Return (X, Y) of the center of cell containing provided text 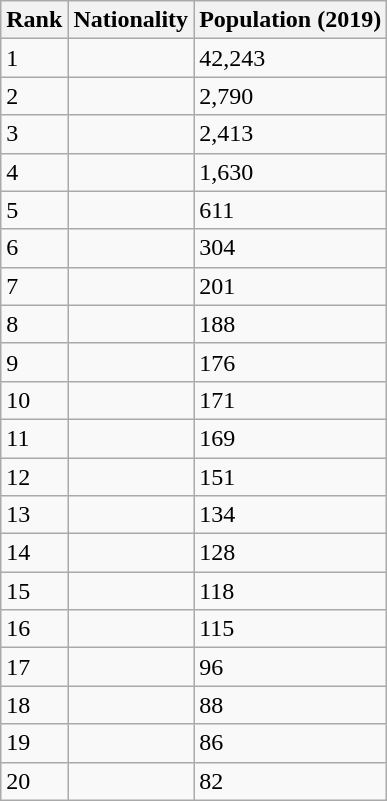
201 (290, 286)
18 (34, 705)
Population (2019) (290, 20)
4 (34, 172)
2 (34, 96)
82 (290, 781)
169 (290, 438)
2,413 (290, 134)
1 (34, 58)
3 (34, 134)
5 (34, 210)
12 (34, 477)
134 (290, 515)
15 (34, 591)
188 (290, 324)
128 (290, 553)
16 (34, 629)
176 (290, 362)
42,243 (290, 58)
14 (34, 553)
9 (34, 362)
171 (290, 400)
88 (290, 705)
6 (34, 248)
151 (290, 477)
304 (290, 248)
115 (290, 629)
10 (34, 400)
20 (34, 781)
19 (34, 743)
96 (290, 667)
11 (34, 438)
611 (290, 210)
86 (290, 743)
Nationality (131, 20)
Rank (34, 20)
7 (34, 286)
13 (34, 515)
118 (290, 591)
2,790 (290, 96)
17 (34, 667)
8 (34, 324)
1,630 (290, 172)
